Return [x, y] of the center of cell containing provided text 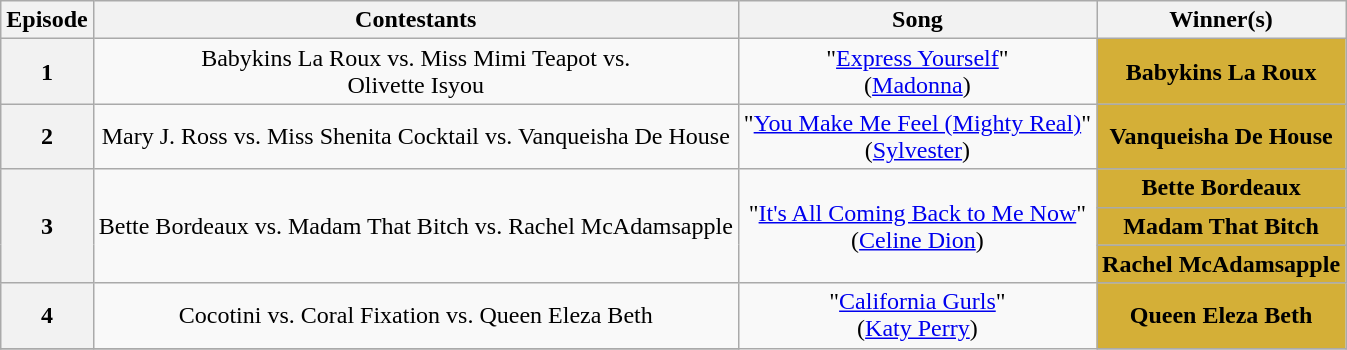
"Express Yourself"(Madonna) [917, 72]
Vanqueisha De House [1222, 136]
Contestants [416, 20]
"You Make Me Feel (Mighty Real)" (Sylvester) [917, 136]
1 [47, 72]
"It's All Coming Back to Me Now" (Celine Dion) [917, 226]
Queen Eleza Beth [1222, 316]
Mary J. Ross vs. Miss Shenita Cocktail vs. Vanqueisha De House [416, 136]
"California Gurls" (Katy Perry) [917, 316]
Bette Bordeaux [1222, 188]
Episode [47, 20]
4 [47, 316]
Babykins La Roux [1222, 72]
Madam That Bitch [1222, 226]
Rachel McAdamsapple [1222, 264]
3 [47, 226]
Cocotini vs. Coral Fixation vs. Queen Eleza Beth [416, 316]
Winner(s) [1222, 20]
Babykins La Roux vs. Miss Mimi Teapot vs.Olivette Isyou [416, 72]
Song [917, 20]
2 [47, 136]
Bette Bordeaux vs. Madam That Bitch vs. Rachel McAdamsapple [416, 226]
